Detect which cell encompasses the target text, then output its (x, y) center coordinate. 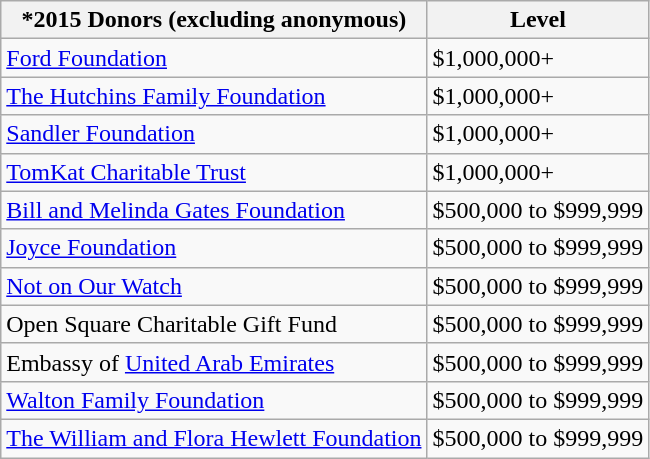
Open Square Charitable Gift Fund (214, 324)
Level (538, 20)
Bill and Melinda Gates Foundation (214, 210)
Ford Foundation (214, 58)
Sandler Foundation (214, 134)
Embassy of United Arab Emirates (214, 362)
The Hutchins Family Foundation (214, 96)
Joyce Foundation (214, 248)
TomKat Charitable Trust (214, 172)
The William and Flora Hewlett Foundation (214, 438)
Walton Family Foundation (214, 400)
*2015 Donors (excluding anonymous) (214, 20)
Not on Our Watch (214, 286)
